Capture the cell that displays the provided text and extract its [X, Y] central coordinate. 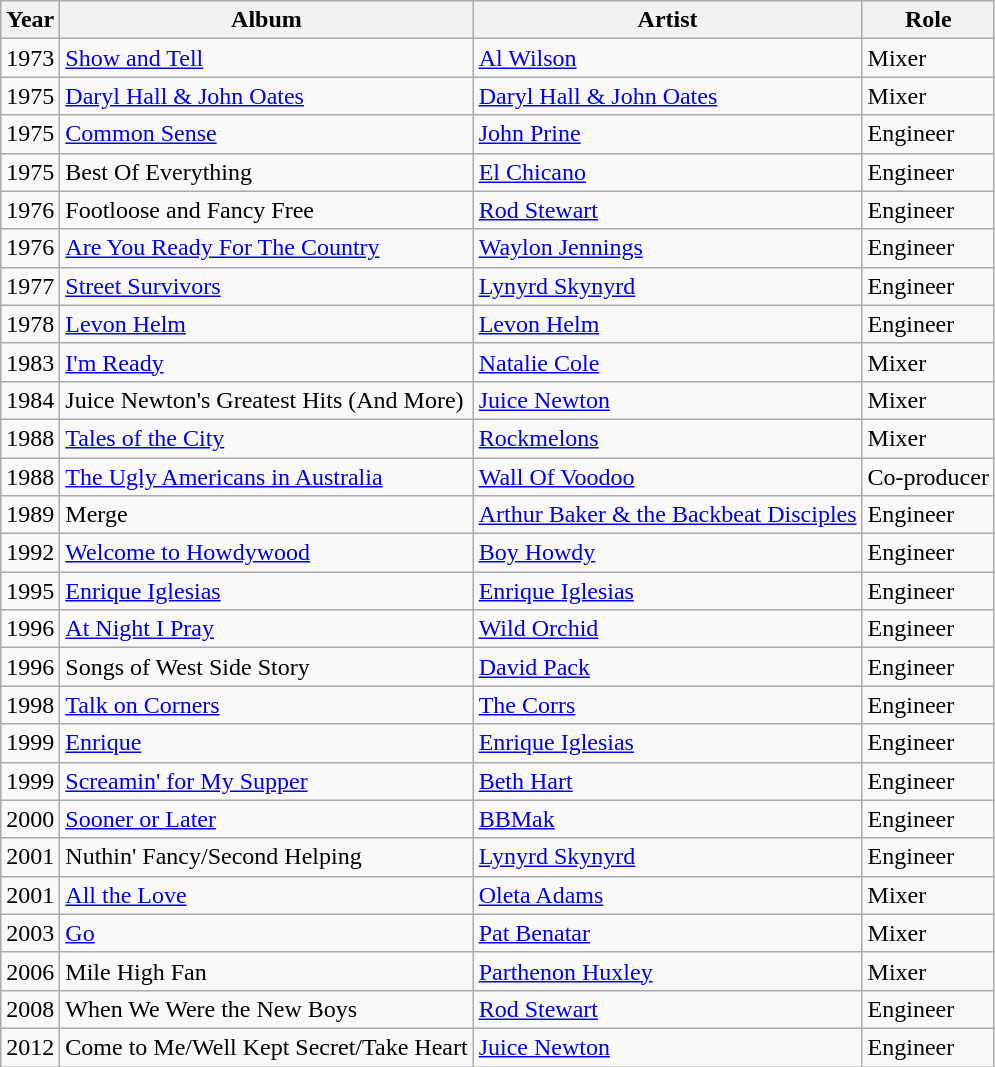
Best Of Everything [266, 172]
When We Were the New Boys [266, 1009]
1978 [30, 324]
Waylon Jennings [668, 248]
2008 [30, 1009]
Welcome to Howdywood [266, 553]
David Pack [668, 667]
Pat Benatar [668, 933]
Album [266, 20]
1977 [30, 286]
Rockmelons [668, 438]
BBMak [668, 819]
2012 [30, 1047]
Screamin' for My Supper [266, 781]
Role [928, 20]
1995 [30, 591]
1983 [30, 362]
1992 [30, 553]
Beth Hart [668, 781]
At Night I Pray [266, 629]
2006 [30, 971]
Artist [668, 20]
Parthenon Huxley [668, 971]
John Prine [668, 134]
Tales of the City [266, 438]
Common Sense [266, 134]
Songs of West Side Story [266, 667]
I'm Ready [266, 362]
The Ugly Americans in Australia [266, 477]
Are You Ready For The Country [266, 248]
1973 [30, 58]
1998 [30, 705]
Natalie Cole [668, 362]
Merge [266, 515]
Year [30, 20]
Arthur Baker & the Backbeat Disciples [668, 515]
Al Wilson [668, 58]
The Corrs [668, 705]
Talk on Corners [266, 705]
All the Love [266, 895]
Wild Orchid [668, 629]
1984 [30, 400]
Sooner or Later [266, 819]
1989 [30, 515]
Footloose and Fancy Free [266, 210]
Street Survivors [266, 286]
Co-producer [928, 477]
El Chicano [668, 172]
Go [266, 933]
Nuthin' Fancy/Second Helping [266, 857]
Enrique [266, 743]
Juice Newton's Greatest Hits (And More) [266, 400]
2003 [30, 933]
Wall Of Voodoo [668, 477]
Come to Me/Well Kept Secret/Take Heart [266, 1047]
Boy Howdy [668, 553]
Mile High Fan [266, 971]
Show and Tell [266, 58]
2000 [30, 819]
Oleta Adams [668, 895]
